Output the [X, Y] coordinate of the center of the cell containing the given text.  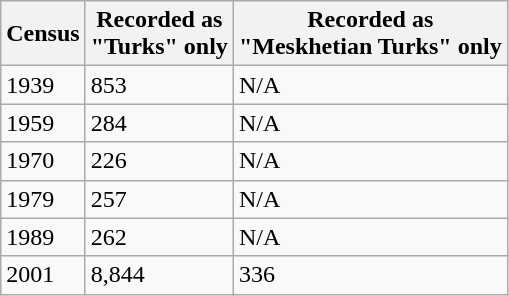
1939 [43, 85]
Recorded as "Turks" only [159, 34]
336 [370, 275]
284 [159, 123]
Recorded as "Meskhetian Turks" only [370, 34]
1959 [43, 123]
Census [43, 34]
1979 [43, 199]
1970 [43, 161]
1989 [43, 237]
853 [159, 85]
257 [159, 199]
8,844 [159, 275]
2001 [43, 275]
262 [159, 237]
226 [159, 161]
